Return the [x, y] coordinate for the center point of the cell that contains the specified text.  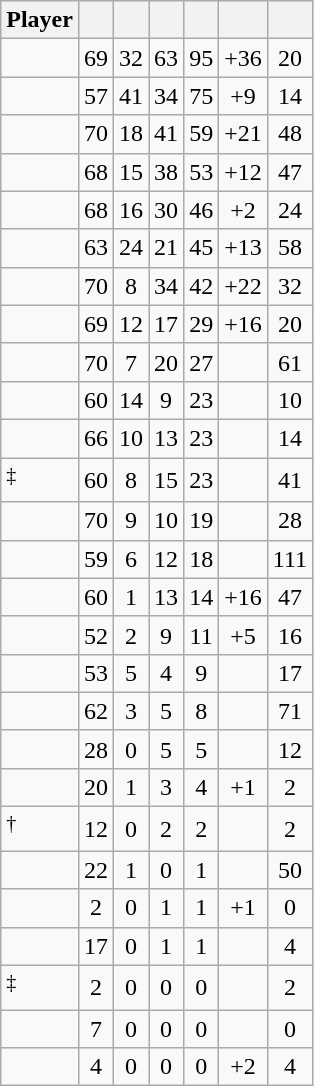
75 [202, 96]
Player [40, 20]
+22 [244, 286]
+36 [244, 58]
11 [202, 635]
58 [290, 248]
19 [202, 521]
45 [202, 248]
+21 [244, 134]
111 [290, 559]
48 [290, 134]
30 [166, 210]
66 [96, 438]
21 [166, 248]
62 [96, 711]
42 [202, 286]
61 [290, 362]
22 [96, 870]
57 [96, 96]
† [40, 830]
29 [202, 324]
38 [166, 172]
50 [290, 870]
27 [202, 362]
+5 [244, 635]
71 [290, 711]
52 [96, 635]
+13 [244, 248]
+12 [244, 172]
6 [132, 559]
95 [202, 58]
46 [202, 210]
+9 [244, 96]
